Extract the [x, y] coordinate from the center of the cell holding the provided text.  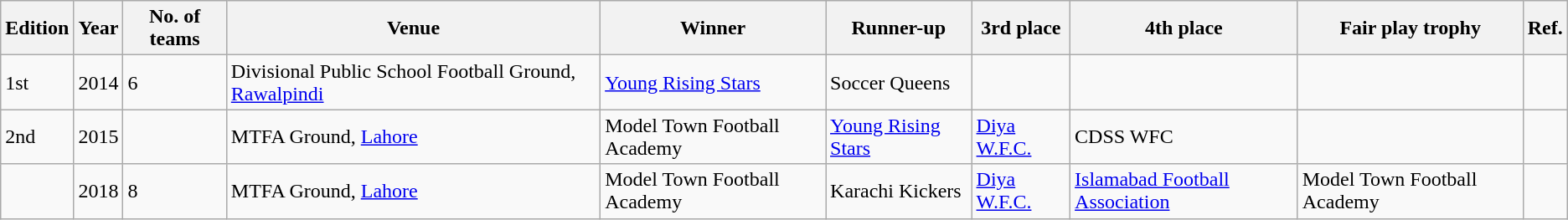
2014 [99, 82]
CDSS WFC [1184, 137]
1st [37, 82]
Year [99, 28]
Karachi Kickers [899, 191]
2nd [37, 137]
Fair play trophy [1411, 28]
2015 [99, 137]
Islamabad Football Association [1184, 191]
No. of teams [174, 28]
2018 [99, 191]
8 [174, 191]
Winner [714, 28]
Ref. [1545, 28]
4th place [1184, 28]
6 [174, 82]
Venue [413, 28]
Soccer Queens [899, 82]
Edition [37, 28]
3rd place [1021, 28]
Divisional Public School Football Ground, Rawalpindi [413, 82]
Runner-up [899, 28]
